Return the (X, Y) coordinate for the center point of the cell that contains the specified text.  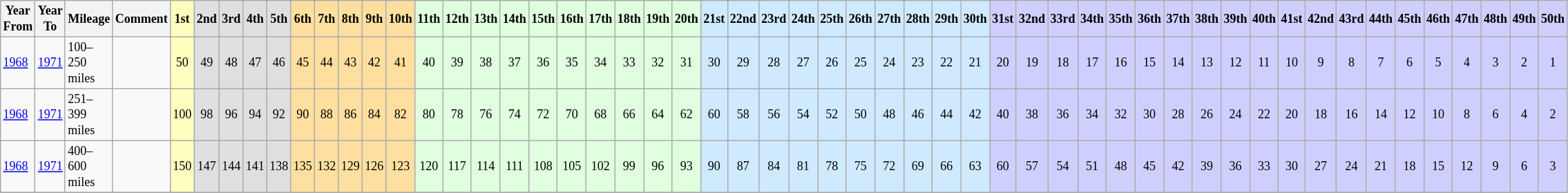
69 (918, 166)
132 (326, 166)
9th (374, 19)
74 (515, 115)
17 (1092, 62)
43rd (1352, 19)
7 (1381, 62)
13th (486, 19)
147 (207, 166)
33rd (1063, 19)
52 (832, 115)
46th (1438, 19)
37 (515, 62)
35th (1121, 19)
68 (600, 115)
93 (687, 166)
86 (350, 115)
Year From (18, 19)
135 (303, 166)
19 (1032, 62)
99 (629, 166)
87 (743, 166)
100–250 miles (88, 62)
38th (1207, 19)
51 (1092, 166)
27th (890, 19)
21st (714, 19)
39th (1236, 19)
18th (629, 19)
100 (182, 115)
13 (1207, 62)
42nd (1321, 19)
29 (743, 62)
28th (918, 19)
Mileage (88, 19)
15th (543, 19)
29th (947, 19)
144 (231, 166)
49th (1524, 19)
76 (486, 115)
114 (486, 166)
400–600 miles (88, 166)
88 (326, 115)
31 (687, 62)
7th (326, 19)
8th (350, 19)
126 (374, 166)
41st (1292, 19)
45th (1410, 19)
31st (1003, 19)
5 (1438, 62)
138 (278, 166)
11 (1264, 62)
64 (658, 115)
251–399 miles (88, 115)
4th (255, 19)
56 (774, 115)
14th (515, 19)
34th (1092, 19)
111 (515, 166)
2nd (207, 19)
98 (207, 115)
20th (687, 19)
94 (255, 115)
50th (1553, 19)
35 (572, 62)
17th (600, 19)
30th (975, 19)
19th (658, 19)
24th (803, 19)
47th (1467, 19)
25 (861, 62)
44th (1381, 19)
49 (207, 62)
57 (1032, 166)
117 (457, 166)
6th (303, 19)
102 (600, 166)
1st (182, 19)
80 (428, 115)
40th (1264, 19)
26th (861, 19)
43 (350, 62)
150 (182, 166)
70 (572, 115)
36th (1149, 19)
12th (457, 19)
75 (861, 166)
92 (278, 115)
23rd (774, 19)
22nd (743, 19)
41 (401, 62)
3rd (231, 19)
105 (572, 166)
108 (543, 166)
1 (1553, 62)
Year To (50, 19)
82 (401, 115)
120 (428, 166)
23 (918, 62)
25th (832, 19)
62 (687, 115)
48th (1495, 19)
123 (401, 166)
16th (572, 19)
58 (743, 115)
10th (401, 19)
11th (428, 19)
Comment (141, 19)
141 (255, 166)
81 (803, 166)
5th (278, 19)
63 (975, 166)
129 (350, 166)
32nd (1032, 19)
47 (255, 62)
37th (1178, 19)
